Pinpoint the cell where the given text exists, returning its (x, y) midpoint coordinate. 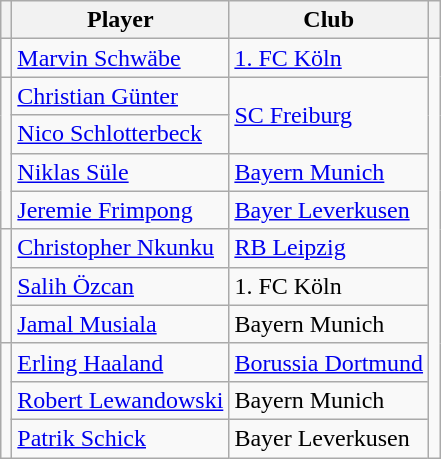
Salih Özcan (120, 286)
Robert Lewandowski (120, 400)
Patrik Schick (120, 438)
Club (329, 20)
Christian Günter (120, 96)
SC Freiburg (329, 115)
RB Leipzig (329, 248)
Marvin Schwäbe (120, 58)
Jeremie Frimpong (120, 210)
Borussia Dortmund (329, 362)
Niklas Süle (120, 172)
Nico Schlotterbeck (120, 134)
Christopher Nkunku (120, 248)
Jamal Musiala (120, 324)
Player (120, 20)
Erling Haaland (120, 362)
